From the cell containing the given text, extract its center point as (x, y) coordinate. 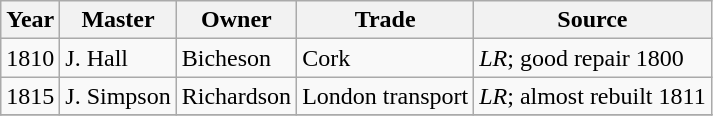
Source (592, 20)
Richardson (236, 96)
Cork (386, 58)
J. Hall (118, 58)
Year (30, 20)
Owner (236, 20)
Master (118, 20)
LR; good repair 1800 (592, 58)
Bicheson (236, 58)
J. Simpson (118, 96)
LR; almost rebuilt 1811 (592, 96)
1810 (30, 58)
Trade (386, 20)
London transport (386, 96)
1815 (30, 96)
